For the text-containing cell, return its midpoint in (x, y) coordinate format. 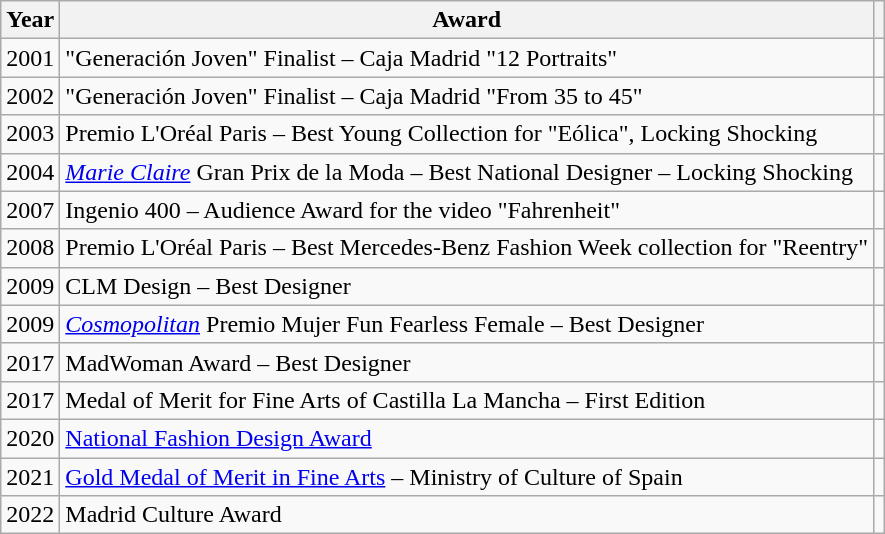
2022 (30, 515)
Award (467, 20)
National Fashion Design Award (467, 438)
2002 (30, 96)
2020 (30, 438)
"Generación Joven" Finalist – Caja Madrid "12 Portraits" (467, 58)
CLM Design – Best Designer (467, 286)
Premio L'Oréal Paris – Best Mercedes-Benz Fashion Week collection for "Reentry" (467, 248)
2003 (30, 134)
2001 (30, 58)
Medal of Merit for Fine Arts of Castilla La Mancha – First Edition (467, 400)
"Generación Joven" Finalist – Caja Madrid "From 35 to 45" (467, 96)
Ingenio 400 – Audience Award for the video "Fahrenheit" (467, 210)
2004 (30, 172)
Marie Claire Gran Prix de la Moda – Best National Designer – Locking Shocking (467, 172)
Cosmopolitan Premio Mujer Fun Fearless Female – Best Designer (467, 324)
Year (30, 20)
Madrid Culture Award (467, 515)
Premio L'Oréal Paris – Best Young Collection for "Eólica", Locking Shocking (467, 134)
2007 (30, 210)
MadWoman Award – Best Designer (467, 362)
2008 (30, 248)
Gold Medal of Merit in Fine Arts – Ministry of Culture of Spain (467, 477)
2021 (30, 477)
